Search for the cell housing the specified text and yield its [x, y] center coordinate. 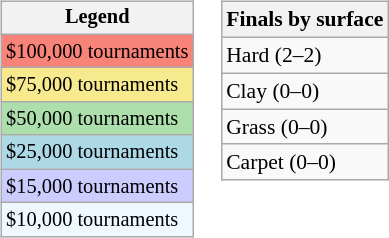
$75,000 tournaments [97, 85]
$15,000 tournaments [97, 186]
Legend [97, 18]
$100,000 tournaments [97, 51]
$50,000 tournaments [97, 119]
$25,000 tournaments [97, 152]
Hard (2–2) [304, 55]
Carpet (0–0) [304, 162]
$10,000 tournaments [97, 220]
Clay (0–0) [304, 91]
Grass (0–0) [304, 127]
Finals by surface [304, 20]
